From the cell containing the given text, extract its center point as [X, Y] coordinate. 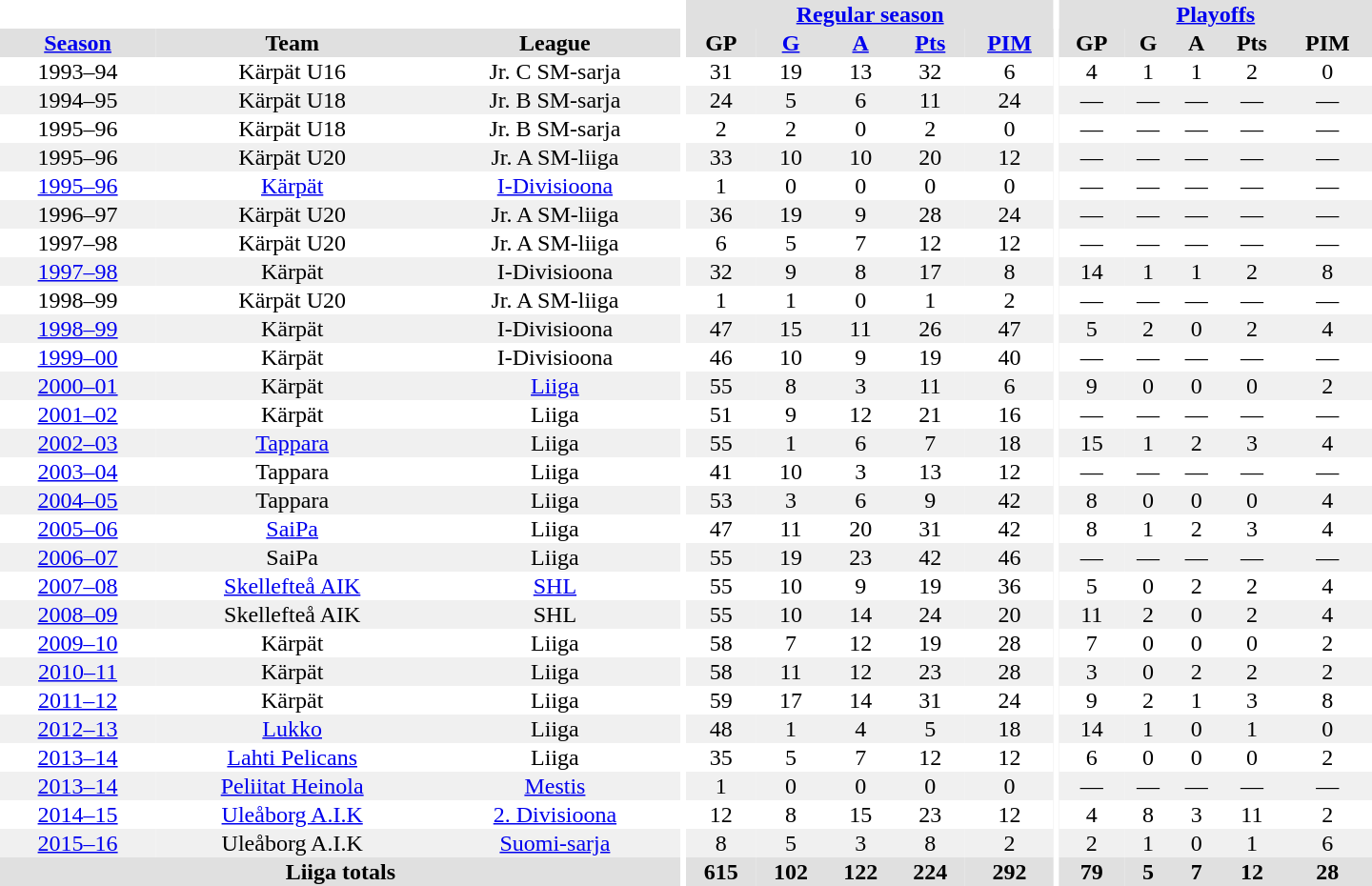
48 [720, 729]
2010–11 [78, 672]
Kärpät U16 [292, 71]
2007–08 [78, 586]
1994–95 [78, 100]
1996–97 [78, 214]
35 [720, 757]
2009–10 [78, 643]
Lukko [292, 729]
Regular season [870, 14]
40 [1010, 357]
2001–02 [78, 414]
59 [720, 700]
2. Divisioona [555, 815]
2005–06 [78, 529]
League [555, 43]
Season [78, 43]
Mestis [555, 786]
1999–00 [78, 357]
41 [720, 472]
2014–15 [78, 815]
Team [292, 43]
292 [1010, 872]
16 [1010, 414]
Lahti Pelicans [292, 757]
224 [930, 872]
Peliitat Heinola [292, 786]
2015–16 [78, 843]
2003–04 [78, 472]
615 [720, 872]
Playoffs [1216, 14]
2011–12 [78, 700]
2004–05 [78, 500]
51 [720, 414]
53 [720, 500]
122 [861, 872]
33 [720, 157]
Liiga totals [341, 872]
21 [930, 414]
1993–94 [78, 71]
2008–09 [78, 614]
Jr. C SM-sarja [555, 71]
2002–03 [78, 443]
79 [1092, 872]
2006–07 [78, 557]
102 [791, 872]
2012–13 [78, 729]
Suomi-sarja [555, 843]
2000–01 [78, 386]
26 [930, 329]
